Scan for the cell matching the given text and deliver its [x, y] coordinate at center. 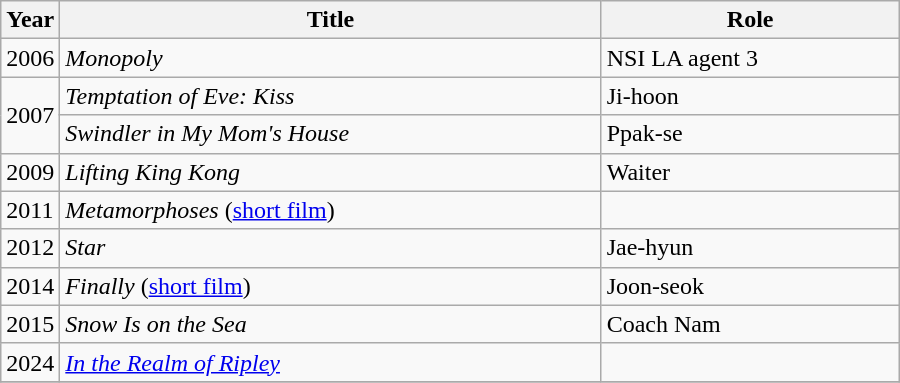
Joon-seok [750, 286]
Ji-hoon [750, 96]
Waiter [750, 172]
2007 [30, 115]
Metamorphoses (short film) [330, 210]
In the Realm of Ripley [330, 362]
Lifting King Kong [330, 172]
2015 [30, 324]
Finally (short film) [330, 286]
NSI LA agent 3 [750, 58]
Jae-hyun [750, 248]
2012 [30, 248]
Temptation of Eve: Kiss [330, 96]
2009 [30, 172]
Role [750, 20]
Ppak-se [750, 134]
2006 [30, 58]
Title [330, 20]
2014 [30, 286]
Coach Nam [750, 324]
Swindler in My Mom's House [330, 134]
Snow Is on the Sea [330, 324]
Year [30, 20]
2024 [30, 362]
2011 [30, 210]
Star [330, 248]
Monopoly [330, 58]
